Return the (x, y) coordinate for the center point of the cell that contains the specified text.  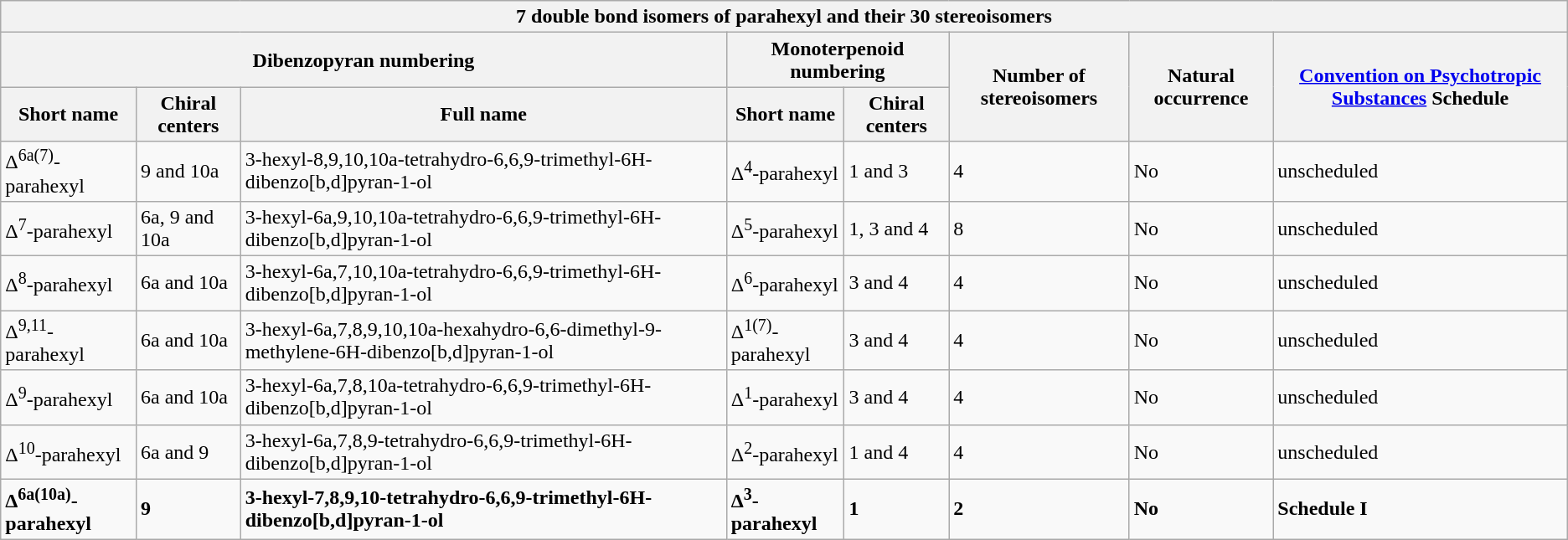
Δ2-parahexyl (786, 452)
Monoterpenoid numbering (838, 60)
9 and 10a (188, 172)
Δ1(7)-parahexyl (786, 341)
1 and 4 (896, 452)
Δ6a(10a)-parahexyl (69, 509)
Δ4-parahexyl (786, 172)
3-hexyl-6a,7,8,9-tetrahydro-6,6,9-trimethyl-6H-dibenzo[b,d]pyran-1-ol (483, 452)
Δ6a(7)-parahexyl (69, 172)
6a, 9 and 10a (188, 228)
Number of stereoisomers (1039, 87)
Δ7-parahexyl (69, 228)
3-hexyl-7,8,9,10-tetrahydro-6,6,9-trimethyl-6H-dibenzo[b,d]pyran-1-ol (483, 509)
1 and 3 (896, 172)
Convention on Psychotropic Substances Schedule (1421, 87)
Δ1-parahexyl (786, 397)
6a and 9 (188, 452)
3-hexyl-6a,7,8,9,10,10a-hexahydro-6,6-dimethyl-9-methylene-6H-dibenzo[b,d]pyran-1-ol (483, 341)
Schedule I (1421, 509)
9 (188, 509)
Δ6-parahexyl (786, 283)
Δ3-parahexyl (786, 509)
Δ9-parahexyl (69, 397)
Δ5-parahexyl (786, 228)
Full name (483, 114)
Natural occurrence (1201, 87)
Δ8-parahexyl (69, 283)
1, 3 and 4 (896, 228)
Δ10-parahexyl (69, 452)
Δ9,11-parahexyl (69, 341)
3-hexyl-6a,7,8,10a-tetrahydro-6,6,9-trimethyl-6H-dibenzo[b,d]pyran-1-ol (483, 397)
1 (896, 509)
2 (1039, 509)
3-hexyl-8,9,10,10a-tetrahydro-6,6,9-trimethyl-6H-dibenzo[b,d]pyran-1-ol (483, 172)
Dibenzopyran numbering (364, 60)
7 double bond isomers of parahexyl and their 30 stereoisomers (784, 17)
3-hexyl-6a,9,10,10a-tetrahydro-6,6,9-trimethyl-6H-dibenzo[b,d]pyran-1-ol (483, 228)
8 (1039, 228)
3-hexyl-6a,7,10,10a-tetrahydro-6,6,9-trimethyl-6H-dibenzo[b,d]pyran-1-ol (483, 283)
